Search for the cell housing the specified text and yield its (x, y) center coordinate. 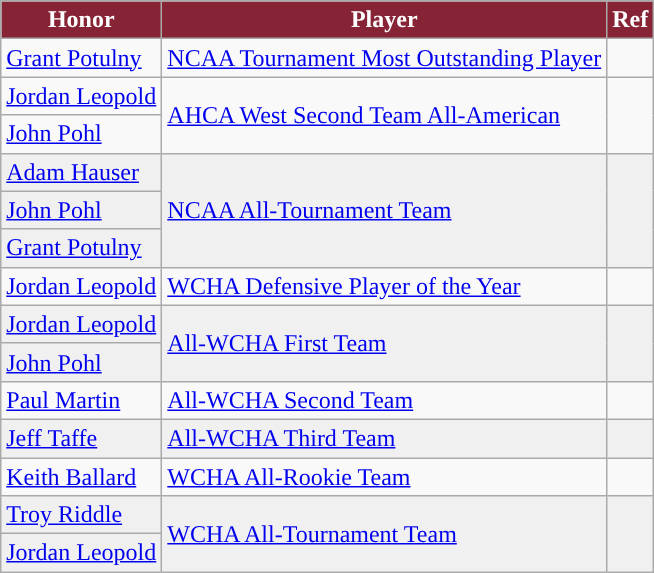
WCHA All-Tournament Team (384, 534)
WCHA Defensive Player of the Year (384, 286)
NCAA Tournament Most Outstanding Player (384, 58)
Paul Martin (82, 400)
All-WCHA Third Team (384, 438)
AHCA West Second Team All-American (384, 115)
Jeff Taffe (82, 438)
Honor (82, 20)
WCHA All-Rookie Team (384, 477)
All-WCHA First Team (384, 343)
Keith Ballard (82, 477)
All-WCHA Second Team (384, 400)
NCAA All-Tournament Team (384, 210)
Adam Hauser (82, 172)
Player (384, 20)
Troy Riddle (82, 515)
Ref (630, 20)
